Provide the (x, y) coordinate of the cell's center where the given text is located.  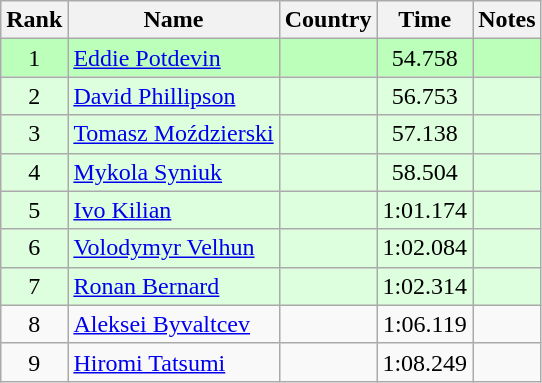
1:02.314 (425, 286)
9 (34, 362)
2 (34, 96)
1:02.084 (425, 248)
56.753 (425, 96)
8 (34, 324)
Ivo Kilian (174, 210)
Notes (507, 20)
Volodymyr Velhun (174, 248)
58.504 (425, 172)
Hiromi Tatsumi (174, 362)
David Phillipson (174, 96)
Ronan Bernard (174, 286)
6 (34, 248)
Tomasz Moździerski (174, 134)
Rank (34, 20)
1 (34, 58)
1:01.174 (425, 210)
57.138 (425, 134)
1:08.249 (425, 362)
Country (328, 20)
Name (174, 20)
5 (34, 210)
7 (34, 286)
Eddie Potdevin (174, 58)
Aleksei Byvaltcev (174, 324)
54.758 (425, 58)
4 (34, 172)
3 (34, 134)
1:06.119 (425, 324)
Mykola Syniuk (174, 172)
Time (425, 20)
